Output the (X, Y) coordinate of the center of the cell containing the given text.  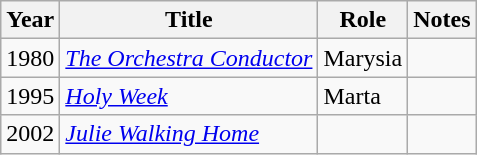
Marta (363, 96)
Notes (442, 20)
1980 (30, 58)
The Orchestra Conductor (189, 58)
Julie Walking Home (189, 134)
Title (189, 20)
Holy Week (189, 96)
1995 (30, 96)
Role (363, 20)
2002 (30, 134)
Marysia (363, 58)
Year (30, 20)
